For the text-containing cell, return its midpoint in [x, y] coordinate format. 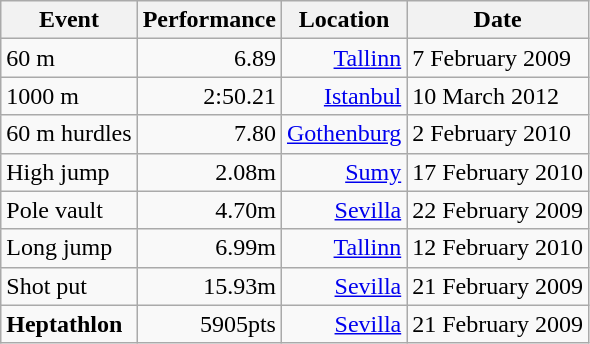
17 February 2010 [498, 172]
Heptathlon [69, 324]
Istanbul [344, 96]
6.89 [209, 58]
Long jump [69, 248]
6.99m [209, 248]
Shot put [69, 286]
60 m hurdles [69, 134]
Event [69, 20]
7.80 [209, 134]
High jump [69, 172]
Performance [209, 20]
60 m [69, 58]
2:50.21 [209, 96]
Pole vault [69, 210]
Date [498, 20]
22 February 2009 [498, 210]
10 March 2012 [498, 96]
Gothenburg [344, 134]
5905pts [209, 324]
2 February 2010 [498, 134]
Location [344, 20]
1000 m [69, 96]
Sumy [344, 172]
7 February 2009 [498, 58]
4.70m [209, 210]
12 February 2010 [498, 248]
15.93m [209, 286]
2.08m [209, 172]
